Return [x, y] of the center of cell containing provided text 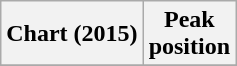
Chart (2015) [72, 34]
Peak position [189, 34]
